Return the [X, Y] coordinate for the center point of the cell that contains the specified text.  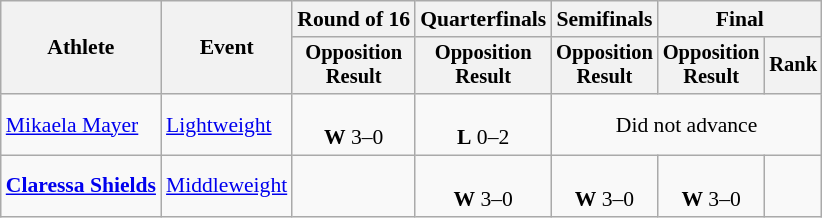
Final [740, 19]
L 0–2 [483, 124]
Lightweight [226, 124]
Mikaela Mayer [81, 124]
Did not advance [686, 124]
Round of 16 [354, 19]
Semifinals [604, 19]
Claressa Shields [81, 186]
Rank [793, 66]
Athlete [81, 48]
Event [226, 48]
Quarterfinals [483, 19]
Middleweight [226, 186]
